Output the [X, Y] coordinate of the center of the cell containing the given text.  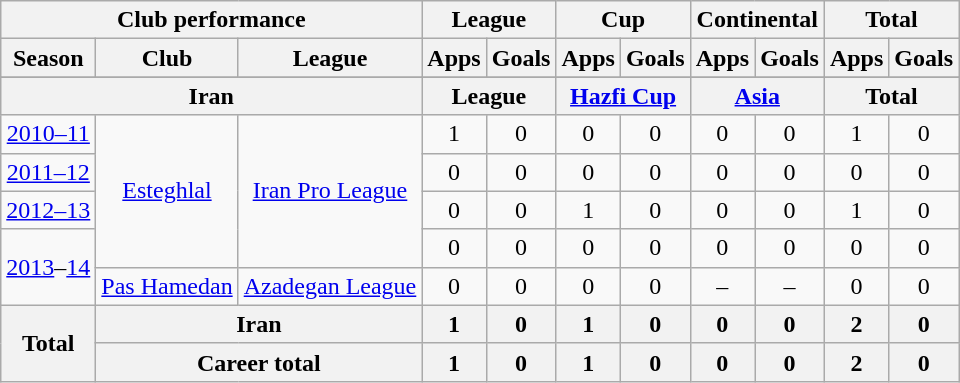
Pas Hamedan [167, 286]
Hazfi Cup [623, 96]
Iran Pro League [330, 191]
2013–14 [48, 267]
Esteghlal [167, 191]
Azadegan League [330, 286]
Continental [757, 20]
Club performance [212, 20]
2011–12 [48, 172]
Season [48, 58]
2010–11 [48, 134]
Asia [757, 96]
Club [167, 58]
Career total [259, 362]
Cup [623, 20]
2012–13 [48, 210]
